Return the [X, Y] coordinate for the center point of the cell that contains the specified text.  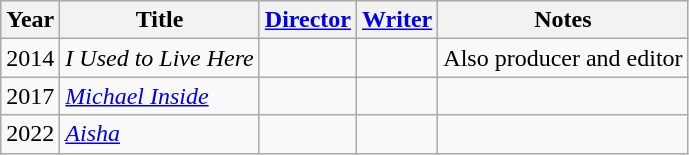
2022 [30, 134]
Also producer and editor [563, 58]
2017 [30, 96]
Title [160, 20]
Notes [563, 20]
2014 [30, 58]
Year [30, 20]
Director [308, 20]
Michael Inside [160, 96]
Writer [398, 20]
I Used to Live Here [160, 58]
Aisha [160, 134]
